Scan for the cell matching the given text and deliver its (x, y) coordinate at center. 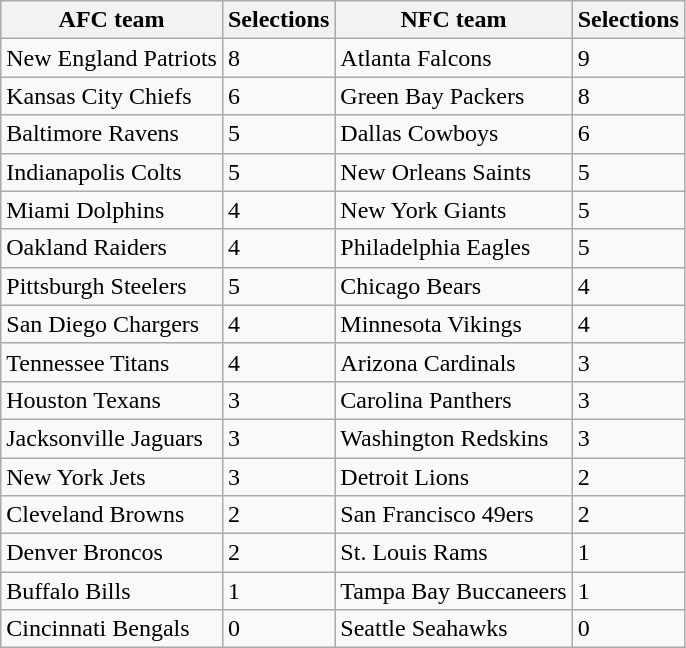
Philadelphia Eagles (454, 248)
9 (628, 58)
AFC team (112, 20)
Baltimore Ravens (112, 134)
Dallas Cowboys (454, 134)
St. Louis Rams (454, 553)
Tampa Bay Buccaneers (454, 591)
New England Patriots (112, 58)
Houston Texans (112, 400)
Seattle Seahawks (454, 629)
Atlanta Falcons (454, 58)
Detroit Lions (454, 477)
Kansas City Chiefs (112, 96)
Pittsburgh Steelers (112, 286)
Denver Broncos (112, 553)
Miami Dolphins (112, 210)
San Francisco 49ers (454, 515)
Tennessee Titans (112, 362)
NFC team (454, 20)
Cincinnati Bengals (112, 629)
Green Bay Packers (454, 96)
Minnesota Vikings (454, 324)
Arizona Cardinals (454, 362)
Carolina Panthers (454, 400)
New York Jets (112, 477)
Indianapolis Colts (112, 172)
San Diego Chargers (112, 324)
New York Giants (454, 210)
Jacksonville Jaguars (112, 438)
Cleveland Browns (112, 515)
Chicago Bears (454, 286)
Buffalo Bills (112, 591)
Washington Redskins (454, 438)
Oakland Raiders (112, 248)
New Orleans Saints (454, 172)
